Detect which cell encompasses the target text, then output its [x, y] center coordinate. 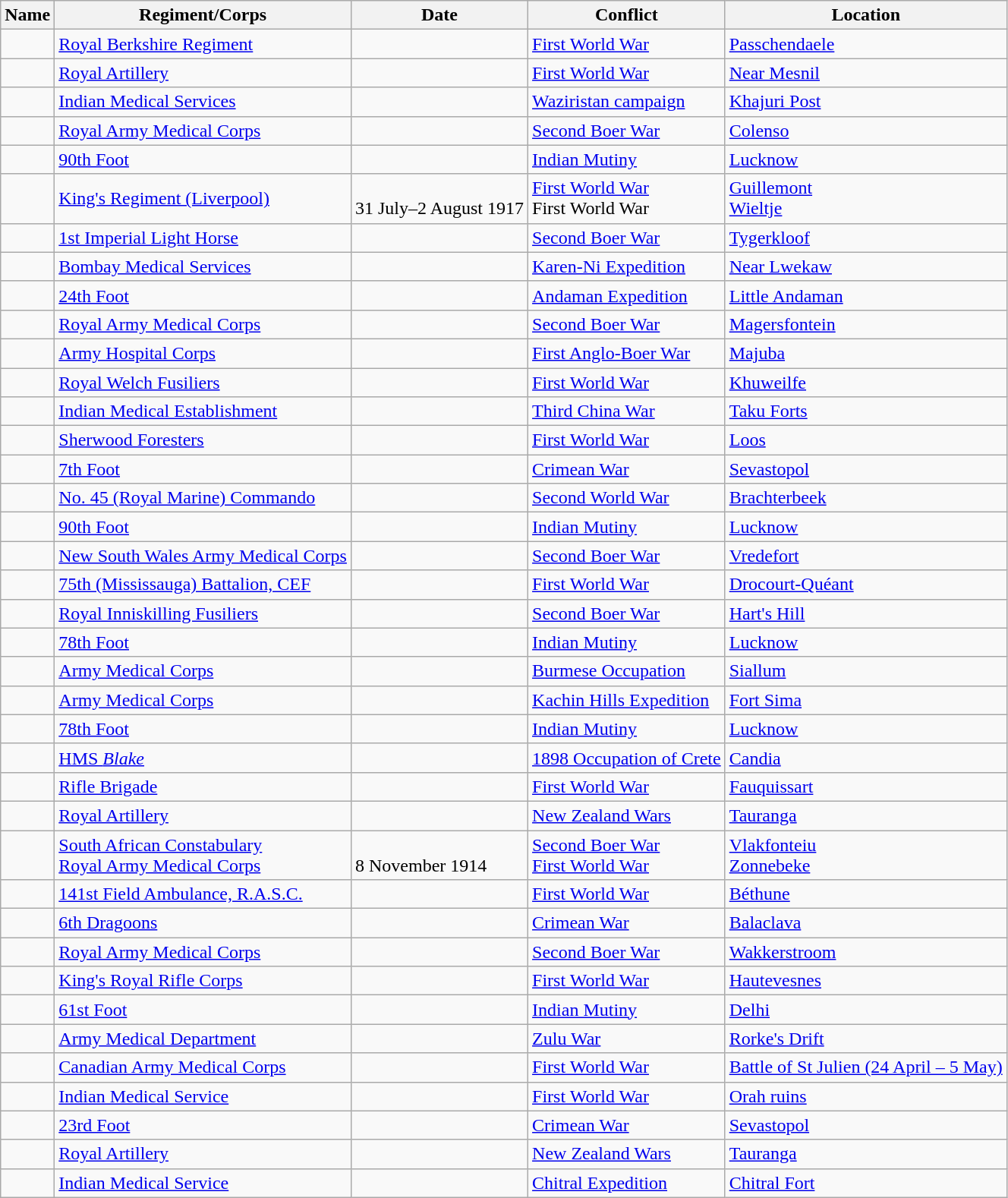
Near Mesnil [865, 73]
Fort Sima [865, 700]
Loos [865, 440]
Karen-Ni Expedition [627, 266]
Hart's Hill [865, 613]
Andaman Expedition [627, 295]
Army Hospital Corps [203, 353]
Chitral Expedition [627, 1183]
31 July–2 August 1917 [439, 199]
Burmese Occupation [627, 671]
GuillemontWieltje [865, 199]
Royal Inniskilling Fusiliers [203, 613]
Wakkerstroom [865, 952]
7th Foot [203, 469]
Second Boer WarFirst World War [627, 855]
24th Foot [203, 295]
Indian Medical Services [203, 102]
Candia [865, 758]
Fauquissart [865, 787]
King's Royal Rifle Corps [203, 981]
Majuba [865, 353]
Khajuri Post [865, 102]
Third China War [627, 411]
HMS Blake [203, 758]
Zulu War [627, 1039]
Colenso [865, 131]
Taku Forts [865, 411]
Magersfontein [865, 324]
Name [27, 15]
Brachterbeek [865, 498]
Date [439, 15]
23rd Foot [203, 1125]
75th (Mississauga) Battalion, CEF [203, 585]
Passchendaele [865, 44]
Khuweilfe [865, 382]
141st Field Ambulance, R.A.S.C. [203, 894]
Drocourt-Quéant [865, 585]
Conflict [627, 15]
Army Medical Department [203, 1039]
Hautevesnes [865, 981]
Regiment/Corps [203, 15]
Canadian Army Medical Corps [203, 1067]
First Anglo-Boer War [627, 353]
Béthune [865, 894]
Indian Medical Establishment [203, 411]
Bombay Medical Services [203, 266]
Little Andaman [865, 295]
Balaclava [865, 923]
Delhi [865, 1010]
Second World War [627, 498]
Siallum [865, 671]
Tygerkloof [865, 238]
1898 Occupation of Crete [627, 758]
Location [865, 15]
New South Wales Army Medical Corps [203, 556]
Chitral Fort [865, 1183]
Kachin Hills Expedition [627, 700]
VlakfonteiuZonnebeke [865, 855]
Waziristan campaign [627, 102]
61st Foot [203, 1010]
No. 45 (Royal Marine) Commando [203, 498]
King's Regiment (Liverpool) [203, 199]
Near Lwekaw [865, 266]
1st Imperial Light Horse [203, 238]
Battle of St Julien (24 April – 5 May) [865, 1067]
Royal Welch Fusiliers [203, 382]
South African ConstabularyRoyal Army Medical Corps [203, 855]
Rifle Brigade [203, 787]
Royal Berkshire Regiment [203, 44]
Rorke's Drift [865, 1039]
Vredefort [865, 556]
First World WarFirst World War [627, 199]
Orah ruins [865, 1096]
6th Dragoons [203, 923]
Sherwood Foresters [203, 440]
8 November 1914 [439, 855]
